Pinpoint the cell where the given text exists, returning its (X, Y) midpoint coordinate. 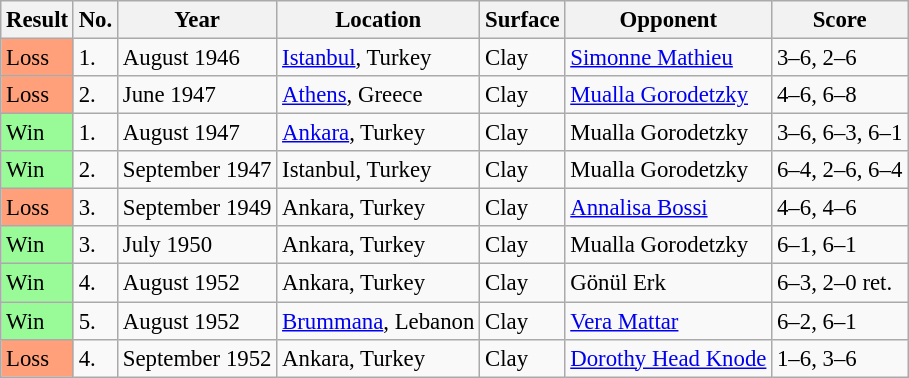
Score (840, 20)
Athens, Greece (378, 95)
September 1947 (196, 170)
August 1946 (196, 58)
June 1947 (196, 95)
6–4, 2–6, 6–4 (840, 170)
Brummana, Lebanon (378, 321)
6–1, 6–1 (840, 245)
Annalisa Bossi (668, 208)
Vera Mattar (668, 321)
3–6, 6–3, 6–1 (840, 133)
Simonne Mathieu (668, 58)
Dorothy Head Knode (668, 358)
4–6, 4–6 (840, 208)
4–6, 6–8 (840, 95)
6–2, 6–1 (840, 321)
Year (196, 20)
September 1949 (196, 208)
August 1947 (196, 133)
Surface (522, 20)
Result (38, 20)
No. (95, 20)
5. (95, 321)
6–3, 2–0 ret. (840, 283)
Opponent (668, 20)
Location (378, 20)
3–6, 2–6 (840, 58)
July 1950 (196, 245)
Gönül Erk (668, 283)
1–6, 3–6 (840, 358)
September 1952 (196, 358)
